Return the (x, y) coordinate for the center point of the cell that contains the specified text.  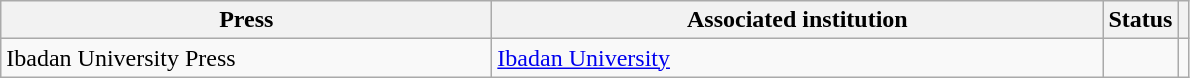
Ibadan University Press (246, 58)
Ibadan University (798, 58)
Associated institution (798, 20)
Status (1140, 20)
Press (246, 20)
